Return (X, Y) of the center of cell containing provided text 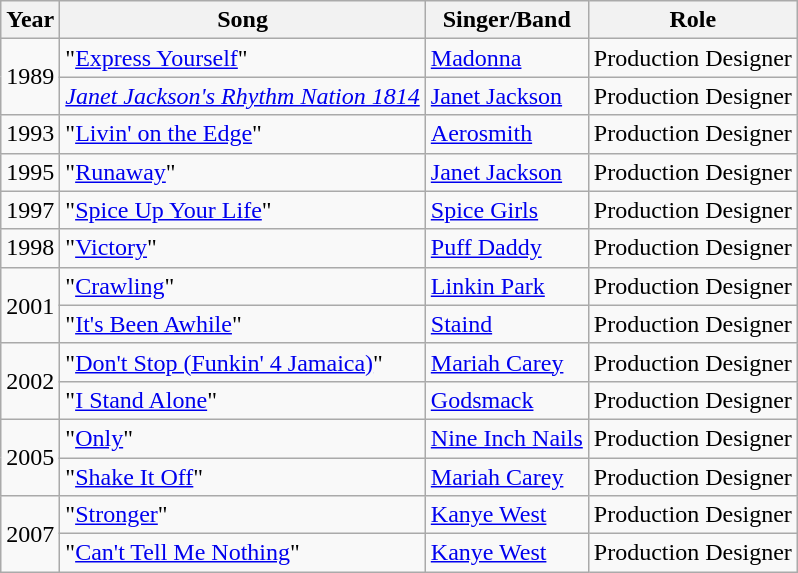
2001 (30, 305)
"Stronger" (242, 515)
1989 (30, 77)
"Only" (242, 438)
"Crawling" (242, 286)
"It's Been Awhile" (242, 324)
1998 (30, 248)
2002 (30, 381)
"Spice Up Your Life" (242, 210)
2007 (30, 534)
"Victory" (242, 248)
Aerosmith (506, 134)
Janet Jackson's Rhythm Nation 1814 (242, 96)
Puff Daddy (506, 248)
"Can't Tell Me Nothing" (242, 553)
"Livin' on the Edge" (242, 134)
Spice Girls (506, 210)
"Express Yourself" (242, 58)
"Runaway" (242, 172)
2005 (30, 457)
Madonna (506, 58)
Linkin Park (506, 286)
"Shake It Off" (242, 477)
1993 (30, 134)
Staind (506, 324)
1997 (30, 210)
"I Stand Alone" (242, 400)
Singer/Band (506, 20)
Song (242, 20)
Godsmack (506, 400)
"Don't Stop (Funkin' 4 Jamaica)" (242, 362)
Role (692, 20)
Year (30, 20)
Nine Inch Nails (506, 438)
1995 (30, 172)
